Capture the cell that displays the provided text and extract its [x, y] central coordinate. 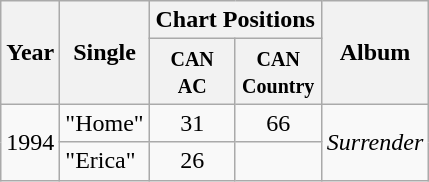
CAN Country [278, 72]
Year [30, 52]
1994 [30, 142]
Chart Positions [235, 20]
Surrender [375, 142]
"Erica" [104, 161]
"Home" [104, 123]
31 [192, 123]
Album [375, 52]
Single [104, 52]
CAN AC [192, 72]
66 [278, 123]
26 [192, 161]
